Extract the [x, y] coordinate from the center of the cell holding the provided text.  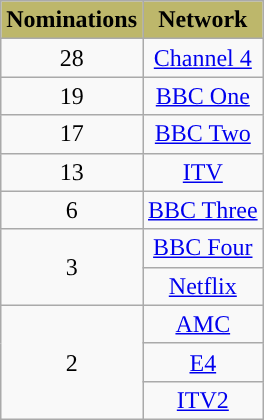
13 [72, 172]
17 [72, 134]
BBC Four [202, 248]
Channel 4 [202, 58]
BBC Three [202, 210]
Network [202, 20]
ITV [202, 172]
ITV2 [202, 400]
6 [72, 210]
AMC [202, 324]
28 [72, 58]
19 [72, 96]
3 [72, 267]
BBC Two [202, 134]
E4 [202, 362]
BBC One [202, 96]
Netflix [202, 286]
2 [72, 362]
Nominations [72, 20]
